Identify which cell holds the provided text, then report its [x, y] central coordinate. 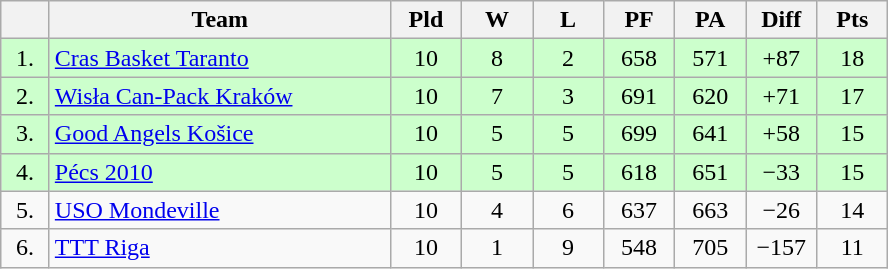
637 [640, 210]
W [496, 20]
1. [26, 58]
651 [710, 172]
8 [496, 58]
+71 [782, 96]
+87 [782, 58]
6. [26, 248]
Diff [782, 20]
PA [710, 20]
Pts [852, 20]
L [568, 20]
Good Angels Košice [220, 134]
Pécs 2010 [220, 172]
2. [26, 96]
620 [710, 96]
−157 [782, 248]
14 [852, 210]
Pld [426, 20]
658 [640, 58]
663 [710, 210]
705 [710, 248]
TTT Riga [220, 248]
4 [496, 210]
3 [568, 96]
USO Mondeville [220, 210]
−33 [782, 172]
5. [26, 210]
4. [26, 172]
Team [220, 20]
Wisła Can-Pack Kraków [220, 96]
618 [640, 172]
18 [852, 58]
+58 [782, 134]
548 [640, 248]
9 [568, 248]
6 [568, 210]
2 [568, 58]
3. [26, 134]
699 [640, 134]
Cras Basket Taranto [220, 58]
7 [496, 96]
17 [852, 96]
691 [640, 96]
PF [640, 20]
641 [710, 134]
571 [710, 58]
−26 [782, 210]
1 [496, 248]
11 [852, 248]
